Pinpoint the cell where the given text exists, returning its (x, y) midpoint coordinate. 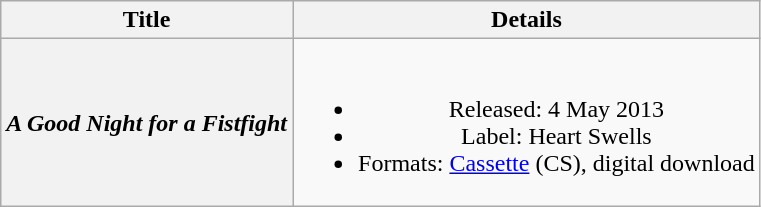
Title (147, 20)
Released: 4 May 2013Label: Heart SwellsFormats: Cassette (CS), digital download (527, 122)
Details (527, 20)
A Good Night for a Fistfight (147, 122)
